Search for the cell housing the specified text and yield its [X, Y] center coordinate. 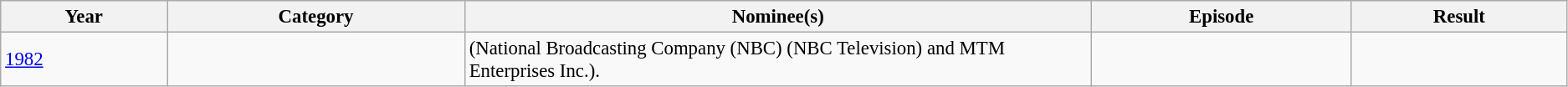
(National Broadcasting Company (NBC) (NBC Television) and MTM Enterprises Inc.). [778, 60]
Result [1459, 17]
Episode [1222, 17]
Nominee(s) [778, 17]
1982 [84, 60]
Category [316, 17]
Year [84, 17]
